Identify which cell holds the provided text, then report its (x, y) central coordinate. 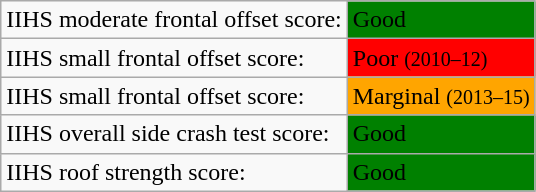
Marginal (2013–15) (441, 96)
IIHS moderate frontal offset score: (174, 20)
IIHS roof strength score: (174, 172)
IIHS overall side crash test score: (174, 134)
Poor (2010–12) (441, 58)
